Determine the [x, y] coordinate at the center of the cell enclosing the given text.  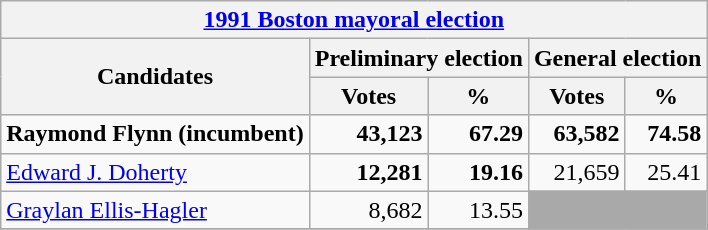
21,659 [576, 172]
13.55 [478, 210]
12,281 [368, 172]
8,682 [368, 210]
1991 Boston mayoral election [354, 20]
Raymond Flynn (incumbent) [155, 134]
Preliminary election [418, 58]
74.58 [666, 134]
Graylan Ellis-Hagler [155, 210]
General election [617, 58]
Edward J. Doherty [155, 172]
25.41 [666, 172]
Candidates [155, 77]
19.16 [478, 172]
63,582 [576, 134]
43,123 [368, 134]
67.29 [478, 134]
